For the text-containing cell, return its midpoint in [x, y] coordinate format. 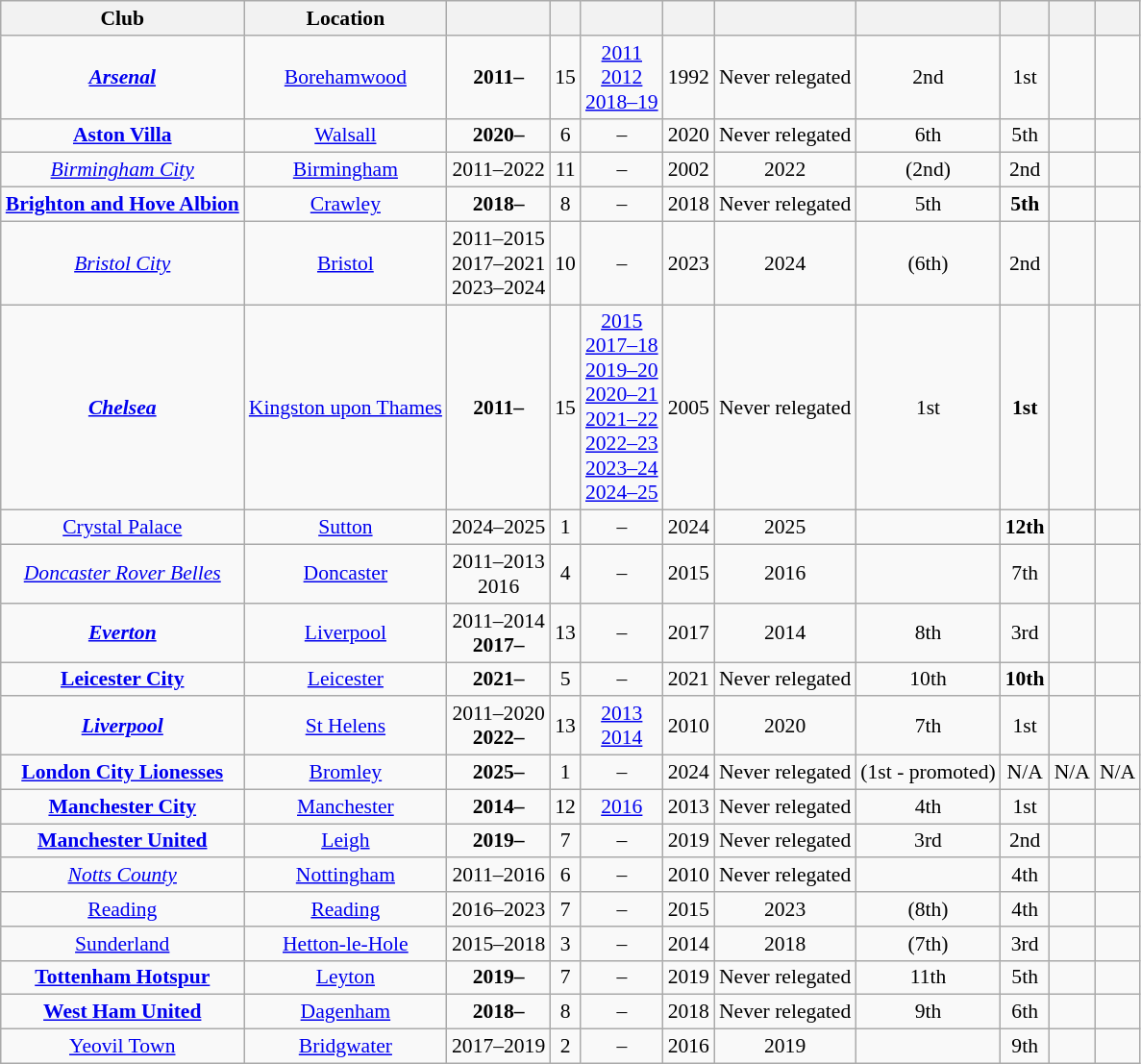
11th [928, 977]
2016–2023 [498, 909]
Borehamwood [346, 77]
Crystal Palace [123, 528]
St Helens [346, 727]
5 [565, 680]
20132014 [622, 727]
Doncaster Rover Belles [123, 575]
Leyton [346, 977]
Kingston upon Thames [346, 408]
Birmingham City [123, 170]
Manchester United [123, 841]
(8th) [928, 909]
Yeovil Town [123, 1047]
2 [565, 1047]
Bristol [346, 263]
Sunderland [123, 944]
20152017–182019–202020–212021–222022–232023–242024–25 [622, 408]
Leigh [346, 841]
(7th) [928, 944]
Aston Villa [123, 136]
West Ham United [123, 1012]
2017 [688, 632]
Doncaster [346, 575]
2014– [498, 806]
3 [565, 944]
Crawley [346, 205]
Manchester City [123, 806]
2022 [784, 170]
Location [346, 18]
2015–2018 [498, 944]
Birmingham [346, 170]
2005 [688, 408]
2017–2019 [498, 1047]
2020– [498, 136]
Walsall [346, 136]
12 [565, 806]
London City Lionesses [123, 773]
Nottingham [346, 876]
4 [565, 575]
2025– [498, 773]
2011–20202022– [498, 727]
2011–2022 [498, 170]
8th [928, 632]
(1st - promoted) [928, 773]
Brighton and Hove Albion [123, 205]
Leicester City [123, 680]
2011–2016 [498, 876]
Hetton-le-Hole [346, 944]
2024–2025 [498, 528]
Club [123, 18]
Tottenham Hotspur [123, 977]
Arsenal [123, 77]
2002 [688, 170]
Chelsea [123, 408]
12th [1025, 528]
2011–20132016 [498, 575]
11 [565, 170]
Sutton [346, 528]
Everton [123, 632]
(2nd) [928, 170]
Bridgwater [346, 1047]
Bromley [346, 773]
Manchester [346, 806]
2011–20152017–20212023–2024 [498, 263]
Leicester [346, 680]
Dagenham [346, 1012]
2021– [498, 680]
Bristol City [123, 263]
2011–20142017– [498, 632]
Notts County [123, 876]
1992 [688, 77]
2021 [688, 680]
2013 [688, 806]
(6th) [928, 263]
10 [565, 263]
2025 [784, 528]
201120122018–19 [622, 77]
